Capture the cell that displays the provided text and extract its [x, y] central coordinate. 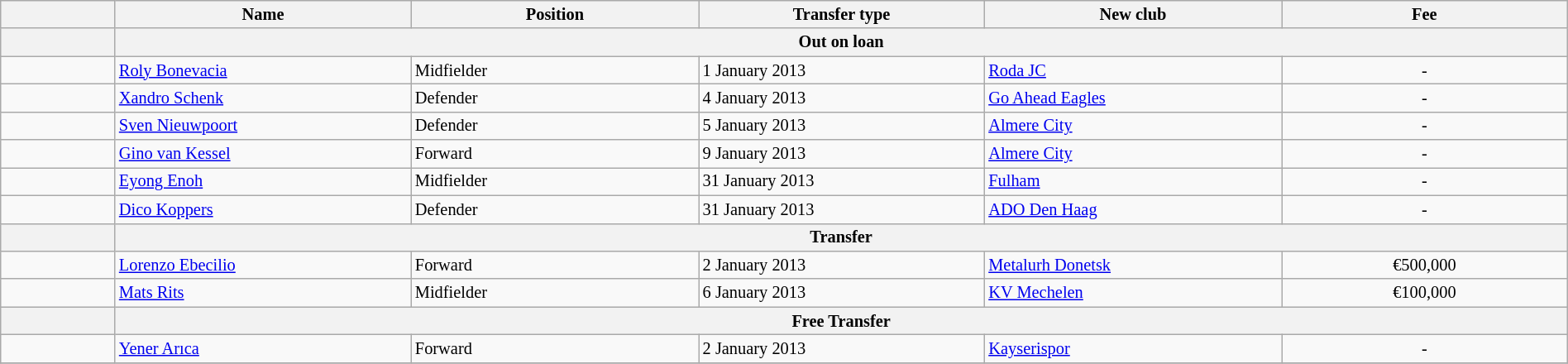
Name [263, 14]
New club [1133, 14]
Free Transfer [841, 321]
Fulham [1133, 181]
KV Mechelen [1133, 293]
4 January 2013 [842, 98]
Sven Nieuwpoort [263, 126]
Roda JC [1133, 70]
Metalurh Donetsk [1133, 265]
Gino van Kessel [263, 154]
€500,000 [1425, 265]
Eyong Enoh [263, 181]
Transfer [841, 237]
6 January 2013 [842, 293]
Roly Bonevacia [263, 70]
Kayserispor [1133, 348]
Go Ahead Eagles [1133, 98]
Position [555, 14]
Xandro Schenk [263, 98]
5 January 2013 [842, 126]
Transfer type [842, 14]
Lorenzo Ebecilio [263, 265]
Dico Koppers [263, 209]
9 January 2013 [842, 154]
€100,000 [1425, 293]
Fee [1425, 14]
Out on loan [841, 42]
Mats Rits [263, 293]
1 January 2013 [842, 70]
Yener Arıca [263, 348]
ADO Den Haag [1133, 209]
